Provide the (x, y) coordinate of the cell's center where the given text is located.  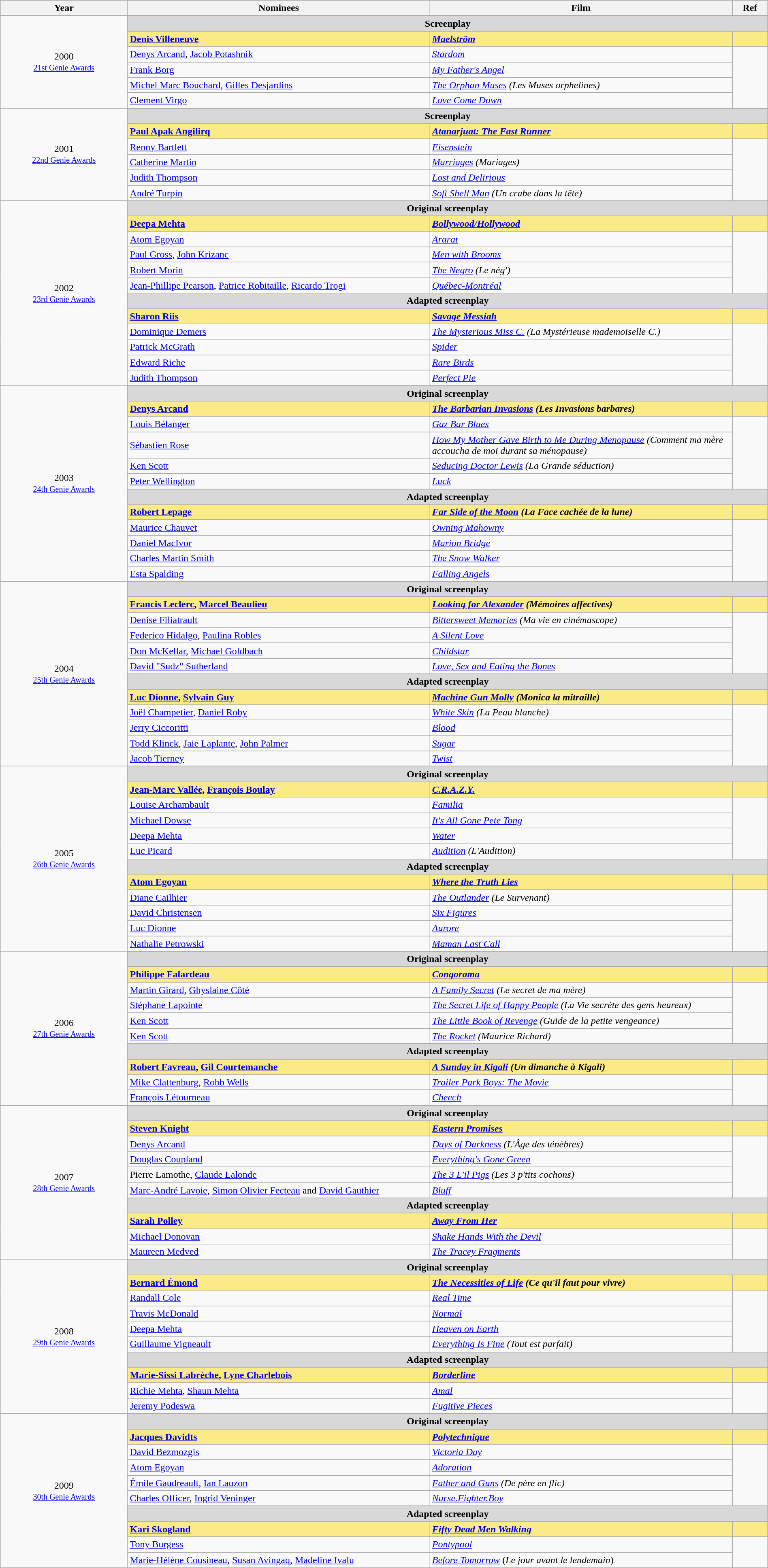
Familia (581, 805)
Jean-Phillipe Pearson, Patrice Robitaille, Ricardo Trogi (279, 285)
Stéphane Lapointe (279, 1005)
Luc Dionne, Sylvain Guy (279, 697)
The 3 L'il Pigs (Les 3 p'tits cochons) (581, 1174)
Frank Borg (279, 70)
2001 22nd Genie Awards (64, 154)
Randall Cole (279, 1298)
Tony Burgess (279, 1545)
Six Figures (581, 913)
Renny Bartlett (279, 147)
Rare Birds (581, 362)
Savage Messiah (581, 316)
Jacques Davidts (279, 1437)
André Turpin (279, 193)
How My Mother Gave Birth to Me During Menopause (Comment ma mère accoucha de moi durant sa ménopause) (581, 445)
It's All Gone Pete Tong (581, 820)
The Secret Life of Happy People (La Vie secrète des gens heureux) (581, 1005)
Daniel MacIvor (279, 543)
Philippe Falardeau (279, 974)
The Outlander (Le Survenant) (581, 897)
Pierre Lamothe, Claude Lalonde (279, 1174)
Ref (750, 8)
The Little Book of Revenge (Guide de la petite vengeance) (581, 1021)
Atanarjuat: The Fast Runner (581, 131)
Gaz Bar Blues (581, 424)
Stardom (581, 54)
Sébastien Rose (279, 445)
Owning Mahowny (581, 528)
Perfect Pie (581, 378)
Sarah Polley (279, 1221)
Eisenstein (581, 147)
Days of Darkness (L'Âge des ténèbres) (581, 1144)
Trailer Park Boys: The Movie (581, 1082)
The Mysterious Miss C. (La Mystérieuse mademoiselle C.) (581, 332)
Borderline (581, 1375)
Douglas Coupland (279, 1159)
The Negro (Le nèg') (581, 270)
Francis Leclerc, Marcel Beaulieu (279, 604)
Amal (581, 1390)
Guillaume Vigneault (279, 1344)
Jeremy Podeswa (279, 1406)
The Tracey Fragments (581, 1252)
Bernard Émond (279, 1283)
Eastern Promises (581, 1128)
Maureen Medved (279, 1252)
Marriages (Mariages) (581, 162)
Richie Mehta, Shaun Mehta (279, 1390)
Émile Gaudreault, Ian Lauzon (279, 1483)
David "Sudz" Sutherland (279, 666)
White Skin (La Peau blanche) (581, 713)
The Rocket (Maurice Richard) (581, 1036)
Jerry Ciccoritti (279, 728)
Away From Her (581, 1221)
Pontypool (581, 1545)
Esta Spalding (279, 574)
Michael Donovan (279, 1236)
Robert Morin (279, 270)
Year (64, 8)
A Sunday in Kigali (Un dimanche à Kigali) (581, 1067)
François Létourneau (279, 1098)
The Snow Walker (581, 558)
Sugar (581, 743)
Adoration (581, 1468)
Twist (581, 759)
Water (581, 836)
2009 30th Genie Awards (64, 1491)
2002 23rd Genie Awards (64, 293)
Real Time (581, 1298)
Diane Cailhier (279, 897)
Polytechnique (581, 1437)
Jean-Marc Vallée, François Boulay (279, 789)
Fugitive Pieces (581, 1406)
2004 25th Genie Awards (64, 674)
Nurse.Fighter.Boy (581, 1498)
Kari Skogland (279, 1529)
Luck (581, 481)
Audition (L'Audition) (581, 851)
Nathalie Petrowski (279, 944)
Maman Last Call (581, 944)
Louis Bélanger (279, 424)
Father and Guns (De père en flic) (581, 1483)
The Necessities of Life (Ce qu'il faut pour vivre) (581, 1283)
Michel Marc Bouchard, Gilles Desjardins (279, 85)
My Father's Angel (581, 70)
Childstar (581, 651)
Aurore (581, 928)
2006 27th Genie Awards (64, 1028)
Far Side of the Moon (La Face cachée de la lune) (581, 512)
Martin Girard, Ghyslaine Côté (279, 990)
Seducing Doctor Lewis (La Grande séduction) (581, 466)
Everything's Gone Green (581, 1159)
Fifty Dead Men Walking (581, 1529)
Peter Wellington (279, 481)
Denise Filiatrault (279, 620)
Looking for Alexander (Mémoires affectives) (581, 604)
Catherine Martin (279, 162)
Travis McDonald (279, 1313)
Patrick McGrath (279, 347)
Falling Angels (581, 574)
Spider (581, 347)
2008 29th Genie Awards (64, 1337)
Paul Apak Angilirq (279, 131)
Don McKellar, Michael Goldbach (279, 651)
A Silent Love (581, 635)
Louise Archambault (279, 805)
2007 28th Genie Awards (64, 1182)
Before Tomorrow (Le jour avant le lendemain) (581, 1560)
Federico Hidalgo, Paulina Robles (279, 635)
Marie-Hélène Cousineau, Susan Avingaq, Madeline Ivalu (279, 1560)
2000 21st Genie Awards (64, 62)
Denys Arcand, Jacob Potashnik (279, 54)
Where the Truth Lies (581, 882)
Québec-Montréal (581, 285)
Marion Bridge (581, 543)
Maelström (581, 39)
The Barbarian Invasions (Les Invasions barbares) (581, 408)
Love, Sex and Eating the Bones (581, 666)
Paul Gross, John Krizanc (279, 255)
Edward Riche (279, 362)
Robert Lepage (279, 512)
Bluff (581, 1190)
Bollywood/Hollywood (581, 224)
Marie-Sissi Labrèche, Lyne Charlebois (279, 1375)
Todd Klinck, Jaie Laplante, John Palmer (279, 743)
Love Come Down (581, 100)
Clement Virgo (279, 100)
Cheech (581, 1098)
Shake Hands With the Devil (581, 1236)
2003 24th Genie Awards (64, 483)
Lost and Delirious (581, 177)
Normal (581, 1313)
Dominique Demers (279, 332)
David Christensen (279, 913)
Soft Shell Man (Un crabe dans la tête) (581, 193)
Joël Champetier, Daniel Roby (279, 713)
Victoria Day (581, 1452)
2005 26th Genie Awards (64, 859)
Luc Picard (279, 851)
Maurice Chauvet (279, 528)
Luc Dionne (279, 928)
Charles Officer, Ingrid Veninger (279, 1498)
Charles Martin Smith (279, 558)
Sharon Riis (279, 316)
C.R.A.Z.Y. (581, 789)
Bittersweet Memories (Ma vie en cinémascope) (581, 620)
David Bezmozgis (279, 1452)
Denis Villeneuve (279, 39)
Ararat (581, 239)
Robert Favreau, Gil Courtemanche (279, 1067)
Everything Is Fine (Tout est parfait) (581, 1344)
Blood (581, 728)
Film (581, 8)
Nominees (279, 8)
Jacob Tierney (279, 759)
A Family Secret (Le secret de ma mère) (581, 990)
Michael Dowse (279, 820)
Steven Knight (279, 1128)
Congorama (581, 974)
Marc-André Lavoie, Simon Olivier Fecteau and David Gauthier (279, 1190)
Heaven on Earth (581, 1329)
The Orphan Muses (Les Muses orphelines) (581, 85)
Machine Gun Molly (Monica la mitraille) (581, 697)
Mike Clattenburg, Robb Wells (279, 1082)
Men with Brooms (581, 255)
